Pinpoint the cell where the given text exists, returning its (x, y) midpoint coordinate. 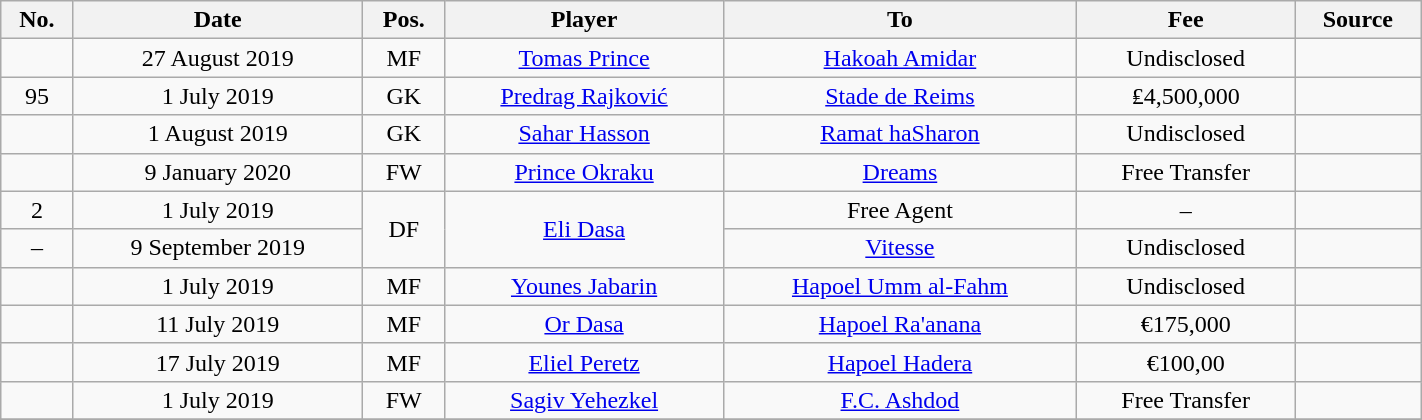
Hapoel Ra'anana (900, 324)
Hapoel Hadera (900, 362)
Hakoah Amidar (900, 58)
To (900, 20)
Source (1358, 20)
Pos. (404, 20)
95 (37, 96)
Fee (1186, 20)
Free Agent (900, 210)
€175,000 (1186, 324)
Tomas Prince (584, 58)
No. (37, 20)
€100,00 (1186, 362)
Sagiv Yehezkel (584, 400)
Stade de Reims (900, 96)
Player (584, 20)
9 January 2020 (218, 172)
Vitesse (900, 248)
17 July 2019 (218, 362)
Predrag Rajković (584, 96)
Prince Okraku (584, 172)
11 July 2019 (218, 324)
Eliel Peretz (584, 362)
1 August 2019 (218, 134)
Ramat haSharon (900, 134)
27 August 2019 (218, 58)
₤4,500,000 (1186, 96)
9 September 2019 (218, 248)
Hapoel Umm al-Fahm (900, 286)
DF (404, 229)
Or Dasa (584, 324)
Younes Jabarin (584, 286)
Date (218, 20)
Sahar Hasson (584, 134)
2 (37, 210)
Eli Dasa (584, 229)
F.C. Ashdod (900, 400)
Dreams (900, 172)
